Locate the cell with the specified text and output its (X, Y) center coordinate. 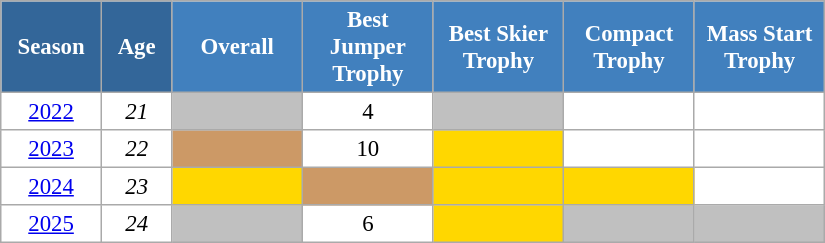
6 (368, 224)
2025 (52, 224)
Overall (238, 47)
21 (136, 112)
CompactTrophy (630, 47)
24 (136, 224)
10 (368, 149)
Best SkierTrophy (498, 47)
22 (136, 149)
2023 (52, 149)
2022 (52, 112)
Age (136, 47)
Season (52, 47)
Best JumperTrophy (368, 47)
23 (136, 187)
2024 (52, 187)
Mass StartTrophy (760, 47)
4 (368, 112)
